Scan for the cell matching the given text and deliver its (X, Y) coordinate at center. 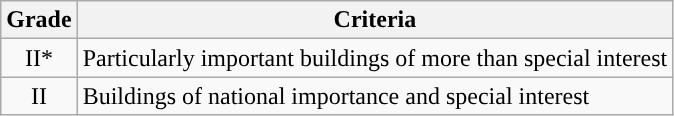
Buildings of national importance and special interest (375, 96)
Grade (39, 20)
Particularly important buildings of more than special interest (375, 58)
II* (39, 58)
II (39, 96)
Criteria (375, 20)
